For the text-containing cell, return its midpoint in [X, Y] coordinate format. 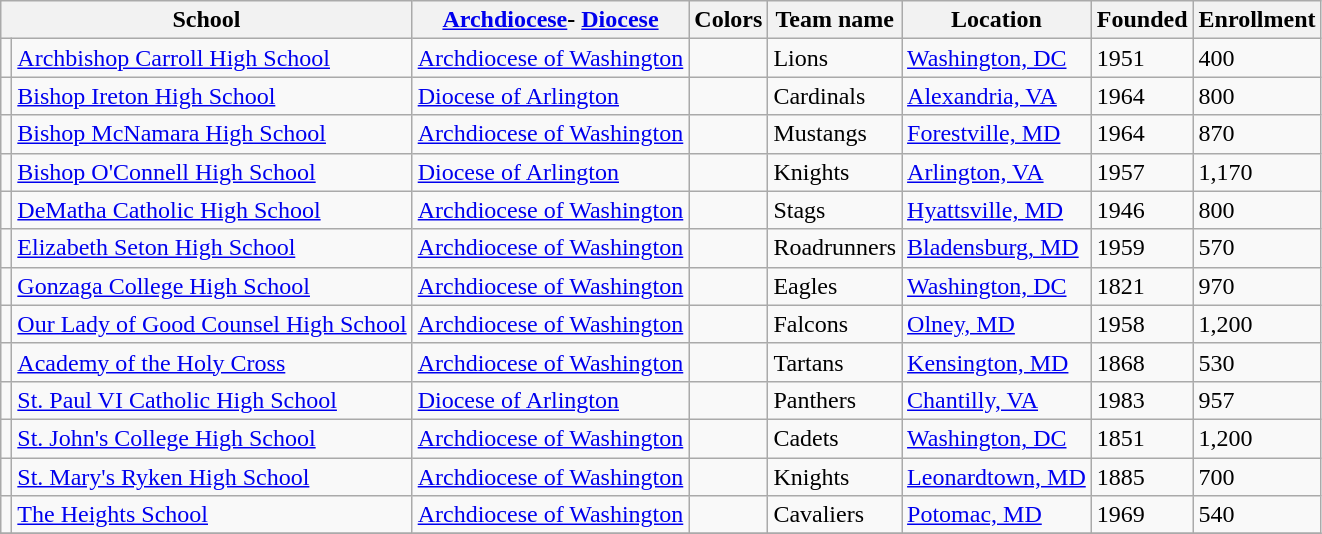
1957 [1142, 172]
Bishop McNamara High School [212, 134]
Tartans [835, 362]
1946 [1142, 210]
970 [1257, 286]
Bladensburg, MD [997, 248]
1983 [1142, 400]
The Heights School [212, 515]
870 [1257, 134]
1951 [1142, 58]
Alexandria, VA [997, 96]
Falcons [835, 324]
Arlington, VA [997, 172]
Founded [1142, 20]
1821 [1142, 286]
Roadrunners [835, 248]
Bishop Ireton High School [212, 96]
700 [1257, 477]
Gonzaga College High School [212, 286]
Lions [835, 58]
School [206, 20]
Leonardtown, MD [997, 477]
1851 [1142, 438]
St. Mary's Ryken High School [212, 477]
Cardinals [835, 96]
St. John's College High School [212, 438]
Archdiocese- Diocese [550, 20]
DeMatha Catholic High School [212, 210]
Team name [835, 20]
1,170 [1257, 172]
Bishop O'Connell High School [212, 172]
1969 [1142, 515]
530 [1257, 362]
Elizabeth Seton High School [212, 248]
Hyattsville, MD [997, 210]
1885 [1142, 477]
1868 [1142, 362]
Mustangs [835, 134]
Eagles [835, 286]
957 [1257, 400]
Archbishop Carroll High School [212, 58]
Cadets [835, 438]
Potomac, MD [997, 515]
Enrollment [1257, 20]
Location [997, 20]
Colors [728, 20]
Kensington, MD [997, 362]
St. Paul VI Catholic High School [212, 400]
Panthers [835, 400]
570 [1257, 248]
1959 [1142, 248]
Our Lady of Good Counsel High School [212, 324]
540 [1257, 515]
Chantilly, VA [997, 400]
Stags [835, 210]
Olney, MD [997, 324]
Academy of the Holy Cross [212, 362]
1958 [1142, 324]
400 [1257, 58]
Forestville, MD [997, 134]
Cavaliers [835, 515]
